Extract the [X, Y] coordinate from the center of the cell holding the provided text.  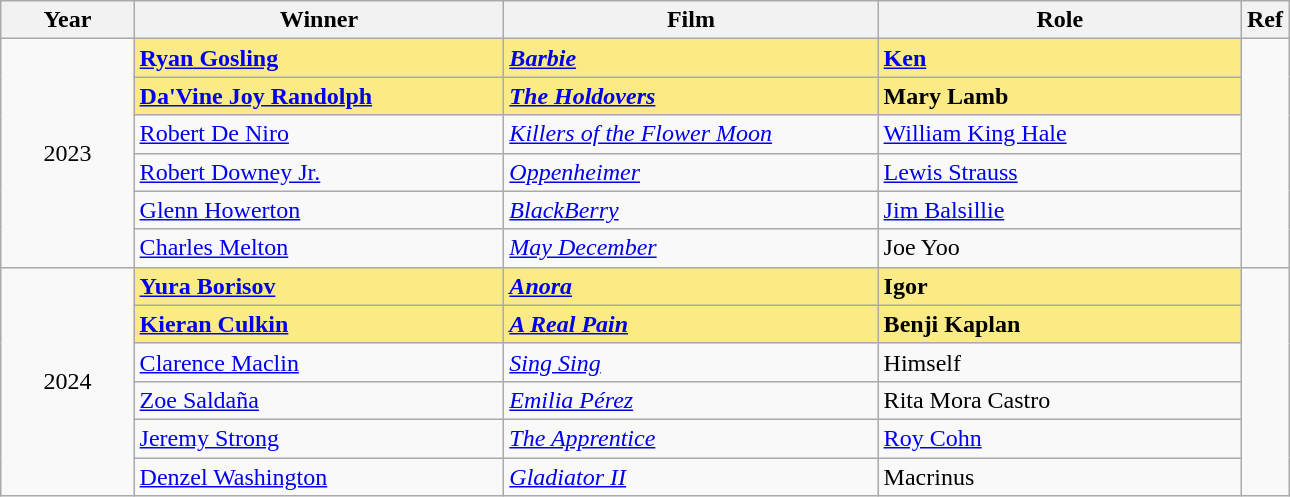
Denzel Washington [319, 477]
Winner [319, 20]
May December [691, 248]
Igor [1060, 286]
A Real Pain [691, 324]
Killers of the Flower Moon [691, 134]
Himself [1060, 362]
Year [68, 20]
Robert Downey Jr. [319, 172]
Zoe Saldaña [319, 400]
The Apprentice [691, 438]
Macrinus [1060, 477]
Glenn Howerton [319, 210]
Ref [1264, 20]
Clarence Maclin [319, 362]
Mary Lamb [1060, 96]
Role [1060, 20]
Sing Sing [691, 362]
Joe Yoo [1060, 248]
Kieran Culkin [319, 324]
Anora [691, 286]
Barbie [691, 58]
Gladiator II [691, 477]
Yura Borisov [319, 286]
Oppenheimer [691, 172]
Robert De Niro [319, 134]
The Holdovers [691, 96]
Lewis Strauss [1060, 172]
Jeremy Strong [319, 438]
Da'Vine Joy Randolph [319, 96]
BlackBerry [691, 210]
Ryan Gosling [319, 58]
Benji Kaplan [1060, 324]
Rita Mora Castro [1060, 400]
Ken [1060, 58]
Jim Balsillie [1060, 210]
Charles Melton [319, 248]
Film [691, 20]
Emilia Pérez [691, 400]
2024 [68, 381]
2023 [68, 153]
Roy Cohn [1060, 438]
William King Hale [1060, 134]
